Extract the [X, Y] coordinate from the center of the cell holding the provided text.  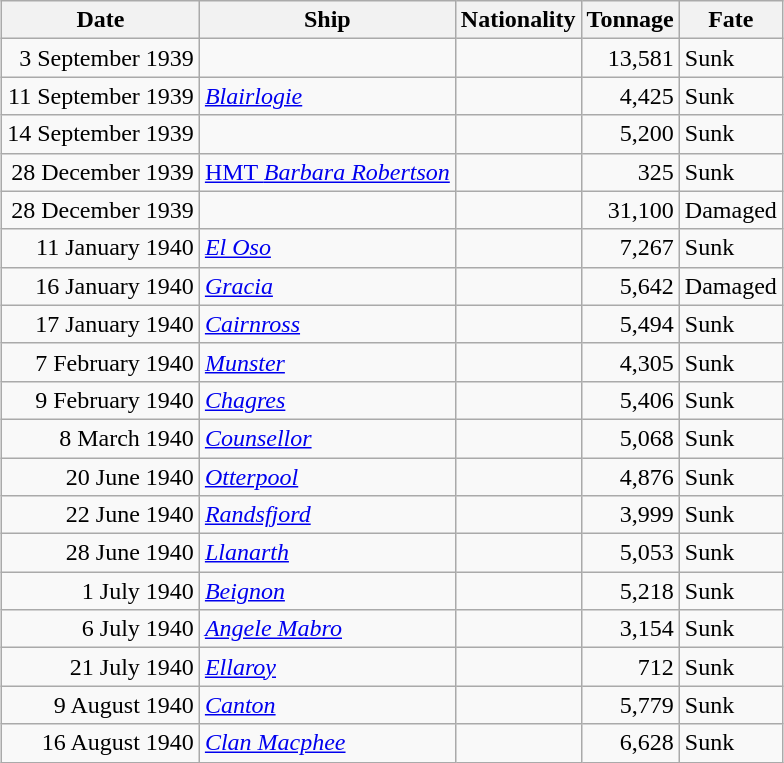
5,218 [630, 591]
6,628 [630, 743]
21 July 1940 [101, 667]
Beignon [327, 591]
Nationality [518, 20]
3,154 [630, 629]
Otterpool [327, 477]
28 June 1940 [101, 553]
14 September 1939 [101, 134]
9 February 1940 [101, 400]
325 [630, 172]
7 February 1940 [101, 362]
Randsfjord [327, 515]
HMT Barbara Robertson [327, 172]
3,999 [630, 515]
Cairnross [327, 324]
Llanarth [327, 553]
5,053 [630, 553]
Blairlogie [327, 96]
712 [630, 667]
Fate [730, 20]
Tonnage [630, 20]
Chagres [327, 400]
11 September 1939 [101, 96]
Angele Mabro [327, 629]
11 January 1940 [101, 248]
Ellaroy [327, 667]
El Oso [327, 248]
Counsellor [327, 438]
8 March 1940 [101, 438]
5,779 [630, 705]
16 August 1940 [101, 743]
Munster [327, 362]
Date [101, 20]
Canton [327, 705]
5,494 [630, 324]
16 January 1940 [101, 286]
Gracia [327, 286]
22 June 1940 [101, 515]
Ship [327, 20]
4,305 [630, 362]
17 January 1940 [101, 324]
13,581 [630, 58]
4,876 [630, 477]
1 July 1940 [101, 591]
Clan Macphee [327, 743]
7,267 [630, 248]
5,200 [630, 134]
5,642 [630, 286]
20 June 1940 [101, 477]
5,406 [630, 400]
4,425 [630, 96]
3 September 1939 [101, 58]
5,068 [630, 438]
6 July 1940 [101, 629]
9 August 1940 [101, 705]
31,100 [630, 210]
